Locate the cell with the specified text and output its [X, Y] center coordinate. 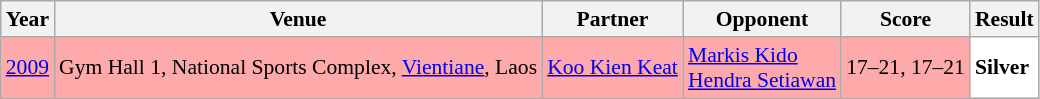
Partner [612, 19]
Result [1004, 19]
Opponent [762, 19]
Gym Hall 1, National Sports Complex, Vientiane, Laos [298, 68]
Score [906, 19]
Silver [1004, 68]
Markis Kido Hendra Setiawan [762, 68]
Venue [298, 19]
Year [28, 19]
Koo Kien Keat [612, 68]
17–21, 17–21 [906, 68]
2009 [28, 68]
